Output the (X, Y) coordinate of the center of the cell containing the given text.  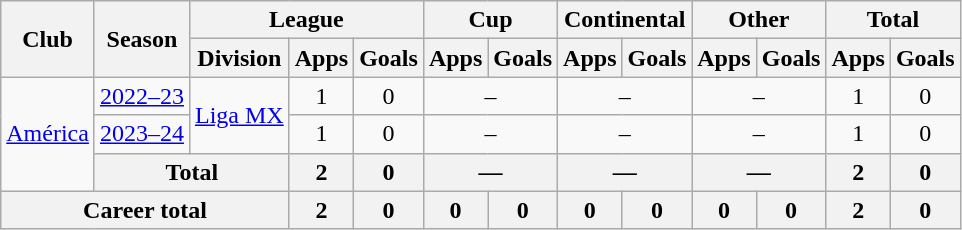
América (48, 134)
Other (759, 20)
Club (48, 39)
Cup (490, 20)
2023–24 (142, 134)
Continental (625, 20)
Liga MX (239, 115)
Division (239, 58)
2022–23 (142, 96)
Career total (145, 210)
League (306, 20)
Season (142, 39)
